For the text-containing cell, return its midpoint in (x, y) coordinate format. 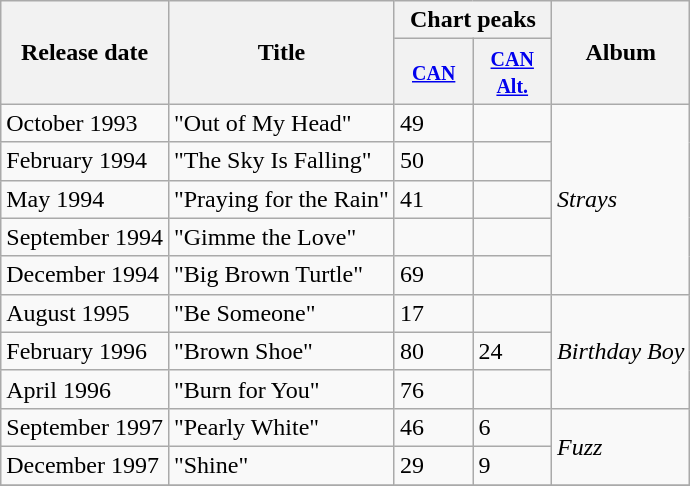
76 (434, 389)
"Burn for You" (281, 389)
October 1993 (85, 123)
Chart peaks (472, 20)
September 1997 (85, 427)
"Big Brown Turtle" (281, 275)
24 (512, 351)
August 1995 (85, 313)
December 1994 (85, 275)
September 1994 (85, 237)
May 1994 (85, 199)
"Gimme the Love" (281, 237)
50 (434, 161)
9 (512, 465)
December 1997 (85, 465)
Strays (621, 199)
"Shine" (281, 465)
80 (434, 351)
46 (434, 427)
Birthday Boy (621, 351)
February 1996 (85, 351)
"The Sky Is Falling" (281, 161)
29 (434, 465)
17 (434, 313)
49 (434, 123)
"Brown Shoe" (281, 351)
Album (621, 52)
CANAlt. (512, 72)
"Be Someone" (281, 313)
Title (281, 52)
April 1996 (85, 389)
"Out of My Head" (281, 123)
Fuzz (621, 446)
Release date (85, 52)
41 (434, 199)
"Praying for the Rain" (281, 199)
CAN (434, 72)
"Pearly White" (281, 427)
69 (434, 275)
February 1994 (85, 161)
6 (512, 427)
